Locate the cell with the specified text and output its (X, Y) center coordinate. 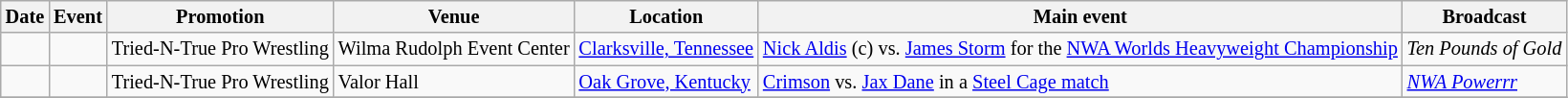
Location (666, 16)
Valor Hall (454, 82)
Event (78, 16)
Wilma Rudolph Event Center (454, 49)
Oak Grove, Kentucky (666, 82)
Nick Aldis (c) vs. James Storm for the NWA Worlds Heavyweight Championship (1080, 49)
Clarksville, Tennessee (666, 49)
NWA Powerrr (1484, 82)
Ten Pounds of Gold (1484, 49)
Broadcast (1484, 16)
Venue (454, 16)
Promotion (220, 16)
Date (25, 16)
Main event (1080, 16)
Crimson vs. Jax Dane in a Steel Cage match (1080, 82)
